For the text-containing cell, return its midpoint in [X, Y] coordinate format. 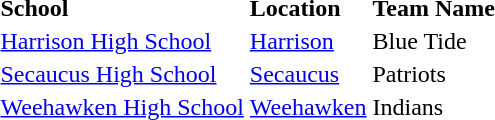
Secaucus [308, 74]
Harrison [308, 41]
